Locate the cell with the specified text and output its [X, Y] center coordinate. 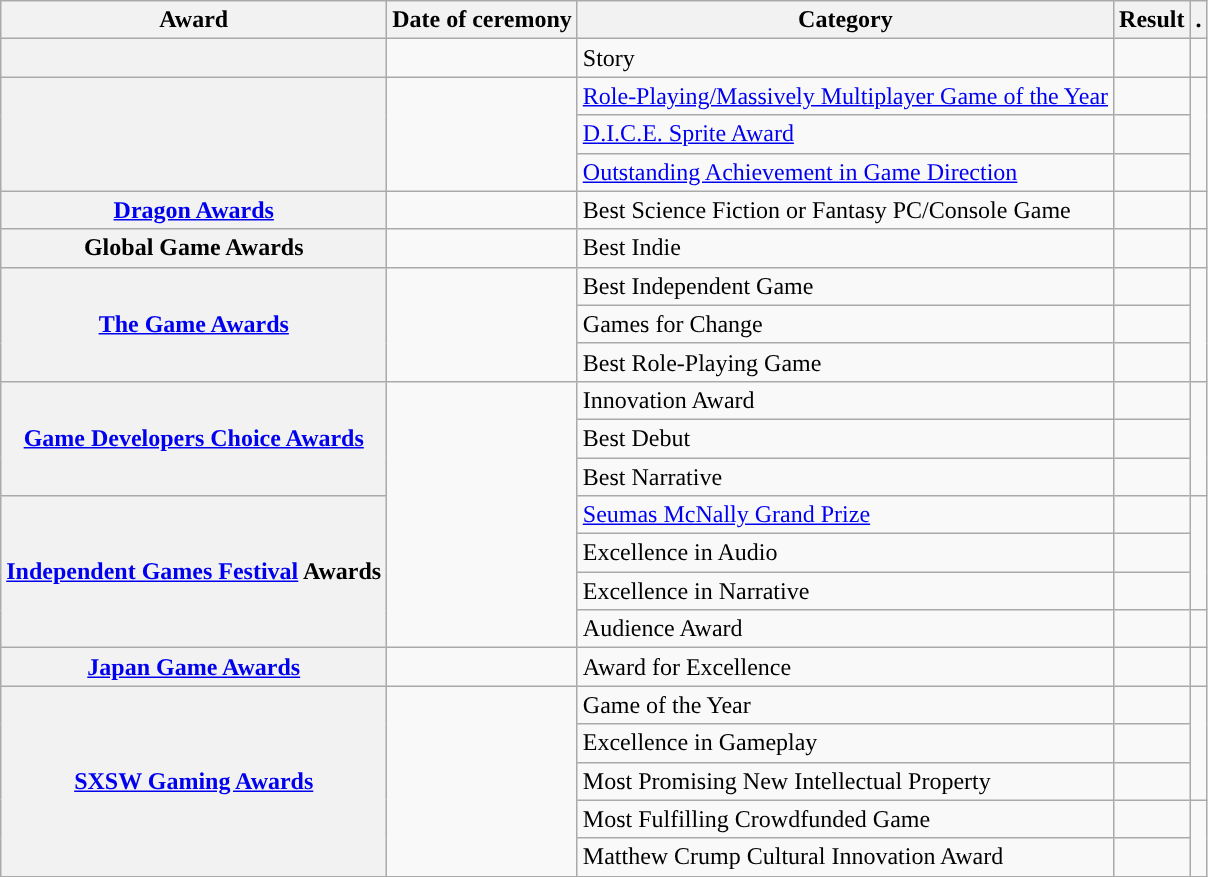
Dragon Awards [194, 210]
Category [845, 20]
Audience Award [845, 629]
Most Promising New Intellectual Property [845, 781]
Story [845, 58]
Best Narrative [845, 477]
Award for Excellence [845, 667]
Global Game Awards [194, 248]
Role-Playing/Massively Multiplayer Game of the Year [845, 96]
Outstanding Achievement in Game Direction [845, 172]
Best Independent Game [845, 286]
Best Indie [845, 248]
Excellence in Narrative [845, 591]
Best Debut [845, 438]
Seumas McNally Grand Prize [845, 515]
Games for Change [845, 324]
The Game Awards [194, 324]
Excellence in Audio [845, 553]
Excellence in Gameplay [845, 743]
Innovation Award [845, 400]
D.I.C.E. Sprite Award [845, 134]
Game of the Year [845, 705]
Game Developers Choice Awards [194, 438]
Date of ceremony [482, 20]
Best Science Fiction or Fantasy PC/Console Game [845, 210]
Result [1152, 20]
SXSW Gaming Awards [194, 781]
Best Role-Playing Game [845, 362]
Most Fulfilling Crowdfunded Game [845, 819]
Japan Game Awards [194, 667]
Matthew Crump Cultural Innovation Award [845, 857]
Award [194, 20]
Independent Games Festival Awards [194, 572]
. [1198, 20]
